Detect which cell encompasses the target text, then output its [x, y] center coordinate. 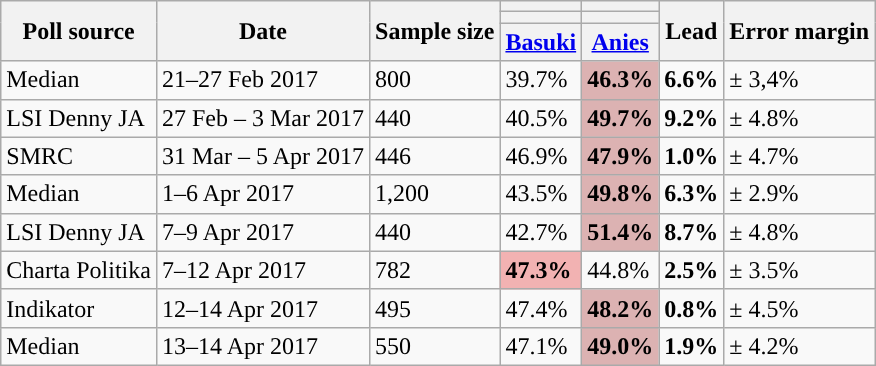
47.3% [541, 270]
Basuki [541, 42]
800 [435, 80]
27 Feb – 3 Mar 2017 [262, 118]
Sample size [435, 31]
42.7% [541, 232]
1.0% [692, 156]
43.5% [541, 194]
0.8% [692, 308]
550 [435, 346]
Indikator [79, 308]
SMRC [79, 156]
Lead [692, 31]
± 4.7% [800, 156]
6.3% [692, 194]
Anies [620, 42]
12–14 Apr 2017 [262, 308]
40.5% [541, 118]
1–6 Apr 2017 [262, 194]
± 3.5% [800, 270]
Date [262, 31]
13–14 Apr 2017 [262, 346]
2.5% [692, 270]
7–9 Apr 2017 [262, 232]
782 [435, 270]
31 Mar – 5 Apr 2017 [262, 156]
9.2% [692, 118]
49.8% [620, 194]
47.9% [620, 156]
± 4.2% [800, 346]
51.4% [620, 232]
Charta Politika [79, 270]
1.9% [692, 346]
47.4% [541, 308]
46.3% [620, 80]
Poll source [79, 31]
48.2% [620, 308]
47.1% [541, 346]
44.8% [620, 270]
49.0% [620, 346]
7–12 Apr 2017 [262, 270]
49.7% [620, 118]
± 4.5% [800, 308]
± 2.9% [800, 194]
446 [435, 156]
495 [435, 308]
1,200 [435, 194]
Error margin [800, 31]
46.9% [541, 156]
8.7% [692, 232]
± 3,4% [800, 80]
21–27 Feb 2017 [262, 80]
6.6% [692, 80]
39.7% [541, 80]
